Search for the cell housing the specified text and yield its (X, Y) center coordinate. 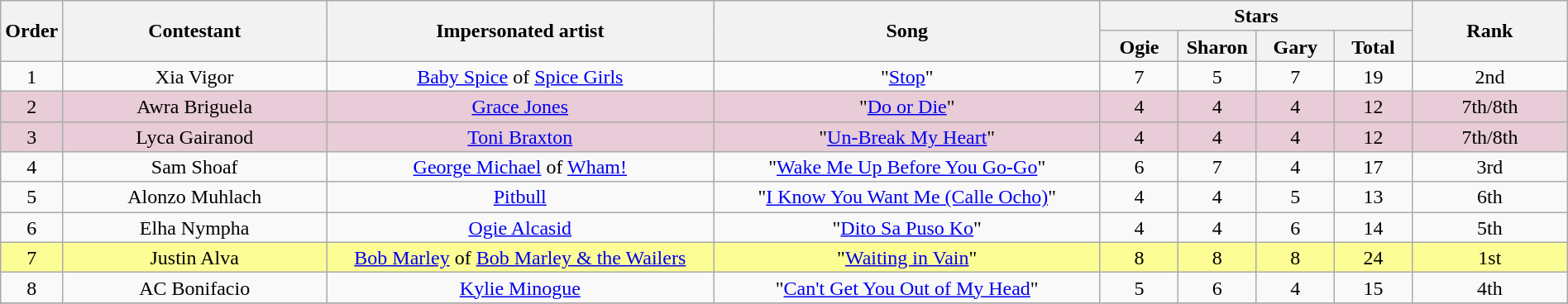
Kylie Minogue (520, 287)
Ogie Alcasid (520, 228)
AC Bonifacio (195, 287)
George Michael of Wham! (520, 167)
Baby Spice of Spice Girls (520, 76)
13 (1373, 197)
"Do or Die" (906, 106)
Rank (1490, 31)
"Dito Sa Puso Ko" (906, 228)
Alonzo Muhlach (195, 197)
3rd (1490, 167)
14 (1373, 228)
Song (906, 31)
6th (1490, 197)
15 (1373, 287)
"Waiting in Vain" (906, 258)
Ogie (1139, 46)
"Wake Me Up Before You Go-Go" (906, 167)
Lyca Gairanod (195, 137)
5th (1490, 228)
Pitbull (520, 197)
Bob Marley of Bob Marley & the Wailers (520, 258)
Sharon (1217, 46)
Elha Nympha (195, 228)
Order (31, 31)
Justin Alva (195, 258)
Awra Briguela (195, 106)
1st (1490, 258)
"Stop" (906, 76)
Contestant (195, 31)
Toni Braxton (520, 137)
Gary (1295, 46)
17 (1373, 167)
"Can't Get You Out of My Head" (906, 287)
19 (1373, 76)
1 (31, 76)
3 (31, 137)
2nd (1490, 76)
Impersonated artist (520, 31)
Total (1373, 46)
2 (31, 106)
Xia Vigor (195, 76)
"Un-Break My Heart" (906, 137)
"I Know You Want Me (Calle Ocho)" (906, 197)
24 (1373, 258)
Sam Shoaf (195, 167)
4th (1490, 287)
Stars (1255, 17)
Grace Jones (520, 106)
